Return (x, y) of the center of cell containing provided text 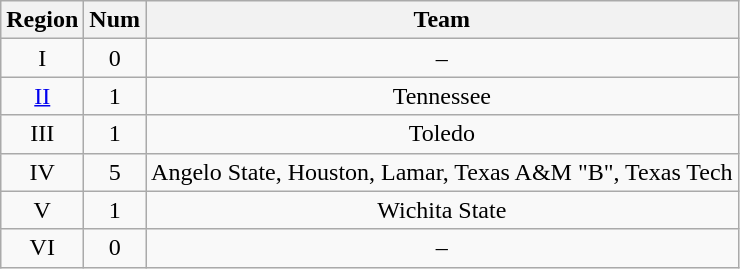
Num (115, 20)
IV (42, 172)
I (42, 58)
II (42, 96)
Team (442, 20)
III (42, 134)
V (42, 210)
5 (115, 172)
Toledo (442, 134)
VI (42, 248)
Region (42, 20)
Angelo State, Houston, Lamar, Texas A&M "B", Texas Tech (442, 172)
Wichita State (442, 210)
Tennessee (442, 96)
